For the text-containing cell, return its midpoint in (x, y) coordinate format. 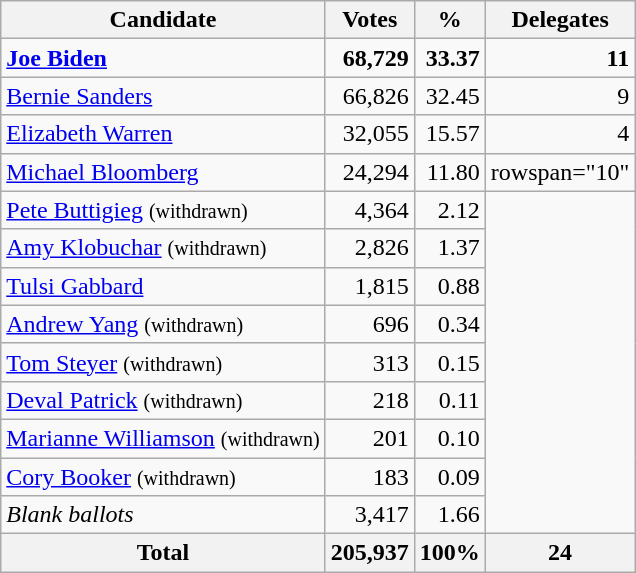
11 (560, 58)
Votes (370, 20)
rowspan="10" (560, 172)
32,055 (370, 134)
Tulsi Gabbard (163, 286)
Blank ballots (163, 515)
Cory Booker (withdrawn) (163, 477)
% (450, 20)
183 (370, 477)
9 (560, 96)
Joe Biden (163, 58)
3,417 (370, 515)
1,815 (370, 286)
1.37 (450, 248)
33.37 (450, 58)
201 (370, 438)
0.15 (450, 362)
32.45 (450, 96)
100% (450, 553)
15.57 (450, 134)
Total (163, 553)
2,826 (370, 248)
Deval Patrick (withdrawn) (163, 400)
0.10 (450, 438)
313 (370, 362)
0.34 (450, 324)
Marianne Williamson (withdrawn) (163, 438)
696 (370, 324)
Amy Klobuchar (withdrawn) (163, 248)
24 (560, 553)
Delegates (560, 20)
0.11 (450, 400)
2.12 (450, 210)
0.88 (450, 286)
218 (370, 400)
11.80 (450, 172)
Bernie Sanders (163, 96)
24,294 (370, 172)
Tom Steyer (withdrawn) (163, 362)
Elizabeth Warren (163, 134)
205,937 (370, 553)
Pete Buttigieg (withdrawn) (163, 210)
68,729 (370, 58)
Candidate (163, 20)
1.66 (450, 515)
Andrew Yang (withdrawn) (163, 324)
66,826 (370, 96)
4,364 (370, 210)
Michael Bloomberg (163, 172)
0.09 (450, 477)
4 (560, 134)
